Extract the (x, y) coordinate from the center of the cell holding the provided text.  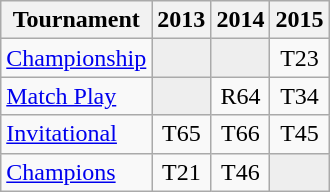
T46 (240, 172)
T21 (182, 172)
Champions (76, 172)
Match Play (76, 96)
Tournament (76, 20)
T65 (182, 134)
2014 (240, 20)
T34 (300, 96)
2015 (300, 20)
Championship (76, 58)
T66 (240, 134)
2013 (182, 20)
T45 (300, 134)
Invitational (76, 134)
T23 (300, 58)
R64 (240, 96)
